Search for the cell housing the specified text and yield its (x, y) center coordinate. 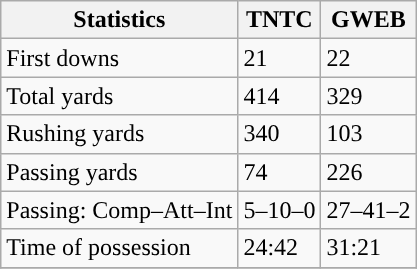
TNTC (280, 20)
74 (280, 172)
Total yards (120, 96)
Passing: Comp–Att–Int (120, 210)
Rushing yards (120, 134)
Statistics (120, 20)
226 (368, 172)
31:21 (368, 248)
24:42 (280, 248)
First downs (120, 58)
329 (368, 96)
Passing yards (120, 172)
340 (280, 134)
22 (368, 58)
Time of possession (120, 248)
27–41–2 (368, 210)
103 (368, 134)
5–10–0 (280, 210)
GWEB (368, 20)
21 (280, 58)
414 (280, 96)
